Provide the [X, Y] coordinate of the cell's center where the given text is located.  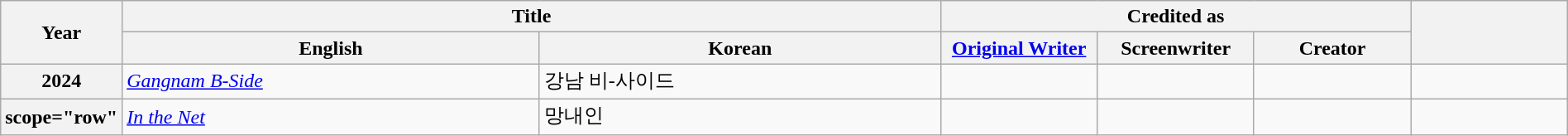
In the Net [331, 116]
scope="row" [61, 116]
2024 [61, 81]
Gangnam B-Side [331, 81]
Title [532, 17]
English [331, 48]
Korean [739, 48]
Creator [1331, 48]
Credited as [1175, 17]
망내인 [739, 116]
Screenwriter [1176, 48]
Year [61, 32]
Original Writer [1019, 48]
강남 비-사이드 [739, 81]
